From the cell containing the given text, extract its center point as (x, y) coordinate. 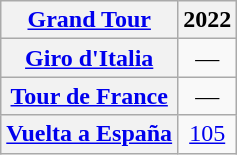
105 (208, 134)
Vuelta a España (90, 134)
Grand Tour (90, 20)
Tour de France (90, 96)
2022 (208, 20)
Giro d'Italia (90, 58)
